Provide the [X, Y] coordinate of the cell's center where the given text is located.  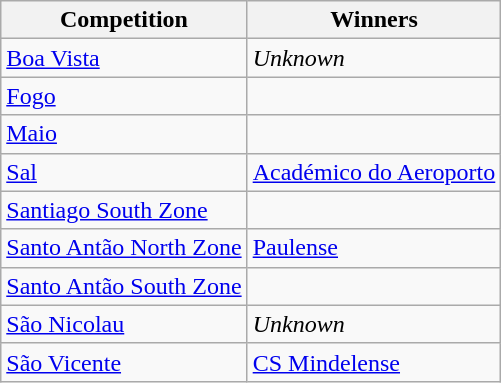
CS Mindelense [374, 362]
Fogo [124, 96]
Maio [124, 134]
Competition [124, 20]
Paulense [374, 248]
Académico do Aeroporto [374, 172]
Boa Vista [124, 58]
Winners [374, 20]
São Nicolau [124, 324]
Santiago South Zone [124, 210]
São Vicente [124, 362]
Sal [124, 172]
Santo Antão South Zone [124, 286]
Santo Antão North Zone [124, 248]
